Detect which cell encompasses the target text, then output its [X, Y] center coordinate. 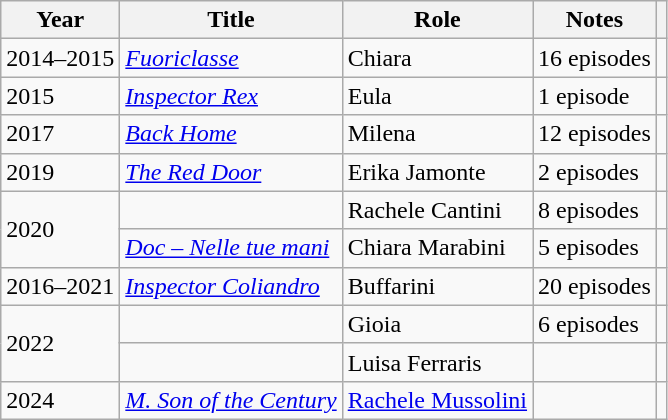
16 episodes [595, 58]
Doc – Nelle tue mani [231, 248]
8 episodes [595, 210]
2019 [60, 172]
2024 [60, 400]
2022 [60, 343]
Luisa Ferraris [437, 362]
The Red Door [231, 172]
2016–2021 [60, 286]
2017 [60, 134]
Gioia [437, 324]
20 episodes [595, 286]
2 episodes [595, 172]
Year [60, 20]
Eula [437, 96]
Rachele Mussolini [437, 400]
Buffarini [437, 286]
Notes [595, 20]
12 episodes [595, 134]
Fuoriclasse [231, 58]
Erika Jamonte [437, 172]
2015 [60, 96]
Inspector Coliandro [231, 286]
Title [231, 20]
Role [437, 20]
Back Home [231, 134]
Rachele Cantini [437, 210]
M. Son of the Century [231, 400]
Chiara [437, 58]
6 episodes [595, 324]
Inspector Rex [231, 96]
2014–2015 [60, 58]
5 episodes [595, 248]
2020 [60, 229]
Milena [437, 134]
1 episode [595, 96]
Chiara Marabini [437, 248]
